For the text-containing cell, return its midpoint in (X, Y) coordinate format. 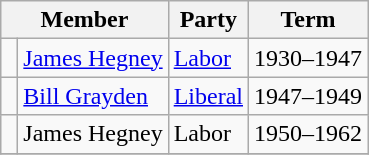
Liberal (208, 96)
Term (308, 20)
Bill Grayden (93, 96)
1950–1962 (308, 134)
1947–1949 (308, 96)
1930–1947 (308, 58)
Party (208, 20)
Member (84, 20)
